Identify which cell holds the provided text, then report its (x, y) central coordinate. 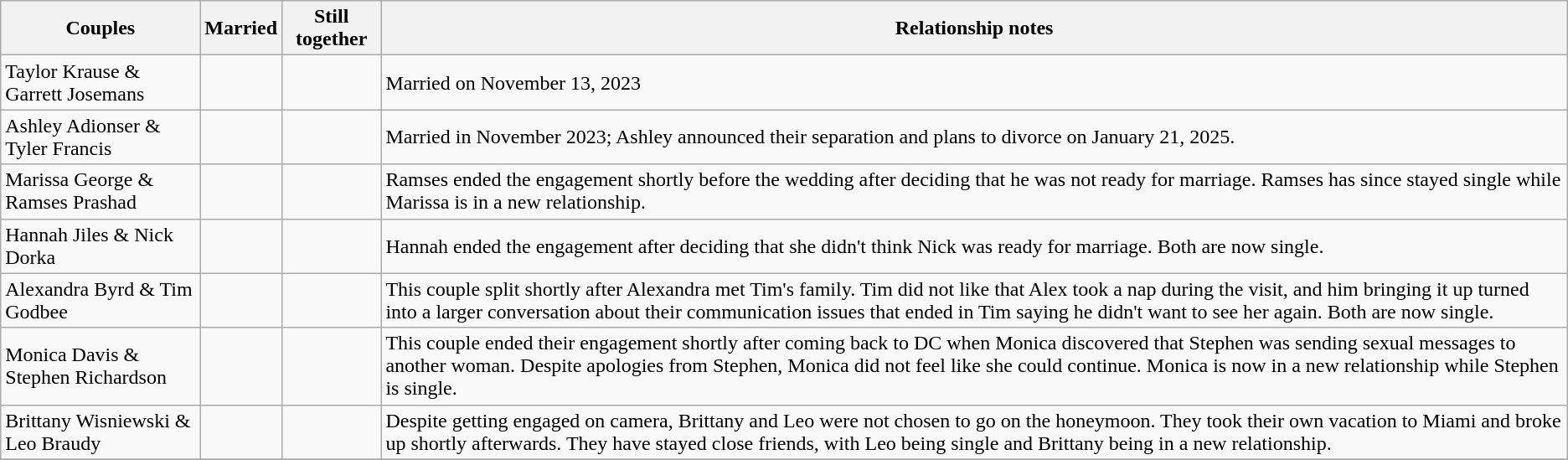
Married in November 2023; Ashley announced their separation and plans to divorce on January 21, 2025. (974, 137)
Couples (101, 28)
Married on November 13, 2023 (974, 82)
Relationship notes (974, 28)
Married (241, 28)
Taylor Krause & Garrett Josemans (101, 82)
Alexandra Byrd & Tim Godbee (101, 300)
Ashley Adionser & Tyler Francis (101, 137)
Marissa George & Ramses Prashad (101, 191)
Monica Davis & Stephen Richardson (101, 366)
Still together (332, 28)
Hannah Jiles & Nick Dorka (101, 246)
Brittany Wisniewski & Leo Braudy (101, 432)
Hannah ended the engagement after deciding that she didn't think Nick was ready for marriage. Both are now single. (974, 246)
